Provide the (x, y) coordinate of the cell's center where the given text is located.  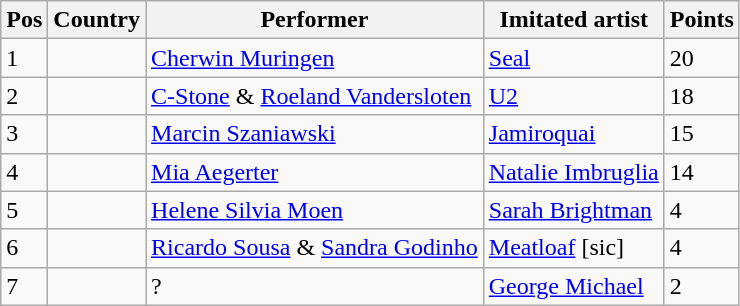
Sarah Brightman (574, 210)
Performer (315, 20)
18 (702, 96)
Ricardo Sousa & Sandra Godinho (315, 248)
20 (702, 58)
14 (702, 172)
7 (24, 286)
Cherwin Muringen (315, 58)
Seal (574, 58)
Meatloaf [sic] (574, 248)
Mia Aegerter (315, 172)
3 (24, 134)
Helene Silvia Moen (315, 210)
Marcin Szaniawski (315, 134)
U2 (574, 96)
6 (24, 248)
15 (702, 134)
Jamiroquai (574, 134)
Natalie Imbruglia (574, 172)
Country (97, 20)
Imitated artist (574, 20)
1 (24, 58)
5 (24, 210)
George Michael (574, 286)
Pos (24, 20)
? (315, 286)
Points (702, 20)
C-Stone & Roeland Vandersloten (315, 96)
